Return (X, Y) of the center of cell containing provided text 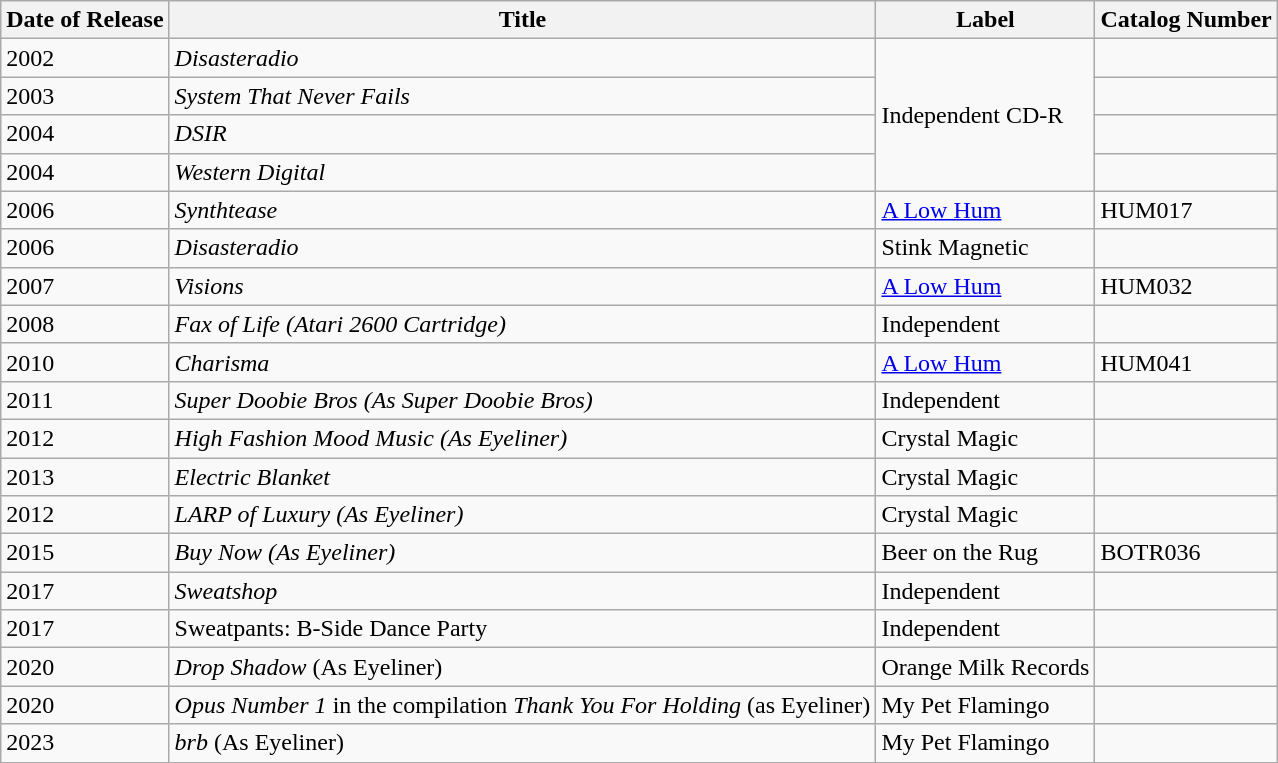
DSIR (522, 134)
Sweatpants: B-Side Dance Party (522, 629)
Synthtease (522, 210)
HUM041 (1186, 362)
System That Never Fails (522, 96)
Stink Magnetic (986, 248)
2002 (85, 58)
Drop Shadow (As Eyeliner) (522, 667)
Western Digital (522, 172)
Label (986, 20)
2007 (85, 286)
brb (As Eyeliner) (522, 743)
2023 (85, 743)
2008 (85, 324)
Visions (522, 286)
Charisma (522, 362)
Sweatshop (522, 591)
2013 (85, 477)
Title (522, 20)
2011 (85, 400)
2015 (85, 553)
Date of Release (85, 20)
Orange Milk Records (986, 667)
Electric Blanket (522, 477)
Super Doobie Bros (As Super Doobie Bros) (522, 400)
HUM032 (1186, 286)
Beer on the Rug (986, 553)
Buy Now (As Eyeliner) (522, 553)
Fax of Life (Atari 2600 Cartridge) (522, 324)
2010 (85, 362)
Opus Number 1 in the compilation Thank You For Holding (as Eyeliner) (522, 705)
High Fashion Mood Music (As Eyeliner) (522, 438)
2003 (85, 96)
Catalog Number (1186, 20)
Independent CD-R (986, 115)
LARP of Luxury (As Eyeliner) (522, 515)
HUM017 (1186, 210)
BOTR036 (1186, 553)
